From the cell containing the given text, extract its center point as [X, Y] coordinate. 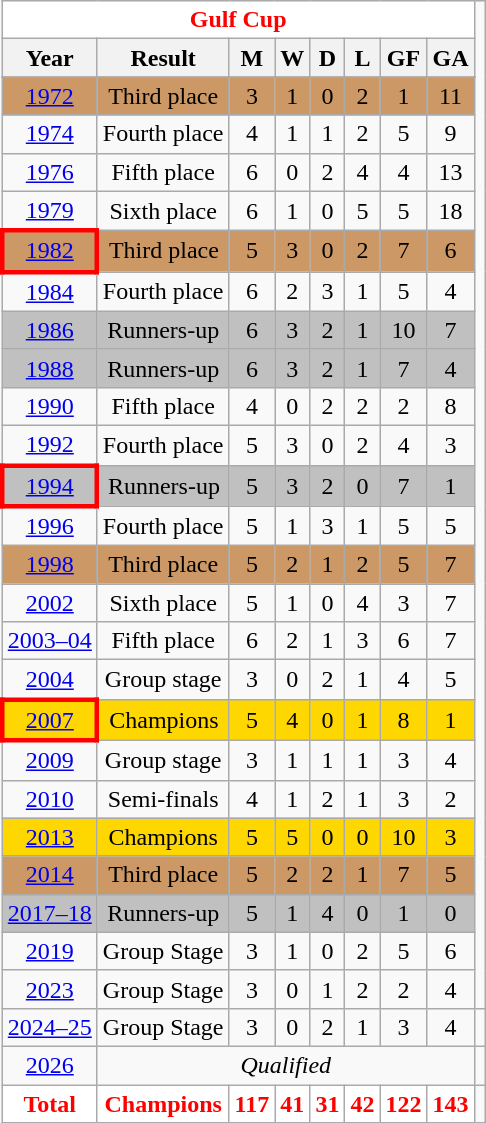
1992 [50, 445]
2013 [50, 837]
42 [362, 1103]
2002 [50, 603]
2026 [50, 1065]
D [328, 58]
W [292, 58]
1979 [50, 211]
L [362, 58]
GA [450, 58]
1998 [50, 565]
Total [50, 1103]
18 [450, 211]
2004 [50, 680]
2007 [50, 720]
2023 [50, 989]
Semi-finals [163, 799]
2010 [50, 799]
GF [404, 58]
2014 [50, 875]
2024–25 [50, 1027]
Year [50, 58]
143 [450, 1103]
13 [450, 172]
1994 [50, 486]
1988 [50, 368]
Gulf Cup [238, 20]
Result [163, 58]
2017–18 [50, 913]
1982 [50, 252]
117 [252, 1103]
31 [328, 1103]
122 [404, 1103]
1974 [50, 134]
2019 [50, 951]
1972 [50, 96]
1996 [50, 526]
1984 [50, 292]
2009 [50, 760]
M [252, 58]
1990 [50, 406]
11 [450, 96]
9 [450, 134]
1976 [50, 172]
41 [292, 1103]
Qualified [286, 1065]
1986 [50, 330]
2003–04 [50, 641]
